Find where the given text appears and provide that cell's center as [X, Y] coordinate. 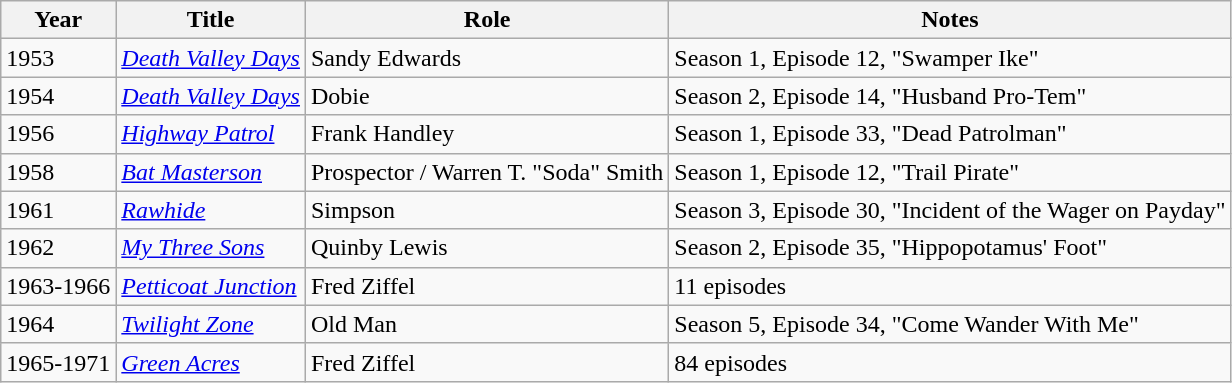
Highway Patrol [211, 134]
Season 1, Episode 33, "Dead Patrolman" [950, 134]
Title [211, 20]
Season 1, Episode 12, "Trail Pirate" [950, 172]
Twilight Zone [211, 324]
Simpson [486, 210]
Frank Handley [486, 134]
Sandy Edwards [486, 58]
Green Acres [211, 362]
Season 2, Episode 35, "Hippopotamus' Foot" [950, 248]
1954 [58, 96]
My Three Sons [211, 248]
Rawhide [211, 210]
Role [486, 20]
Season 5, Episode 34, "Come Wander With Me" [950, 324]
1961 [58, 210]
1962 [58, 248]
Dobie [486, 96]
Season 2, Episode 14, "Husband Pro-Tem" [950, 96]
1965-1971 [58, 362]
1958 [58, 172]
11 episodes [950, 286]
Old Man [486, 324]
1956 [58, 134]
Quinby Lewis [486, 248]
Season 1, Episode 12, "Swamper Ike" [950, 58]
Year [58, 20]
Prospector / Warren T. "Soda" Smith [486, 172]
1953 [58, 58]
Bat Masterson [211, 172]
Season 3, Episode 30, "Incident of the Wager on Payday" [950, 210]
Notes [950, 20]
Petticoat Junction [211, 286]
1964 [58, 324]
84 episodes [950, 362]
1963-1966 [58, 286]
